Identify which cell holds the provided text, then report its [X, Y] central coordinate. 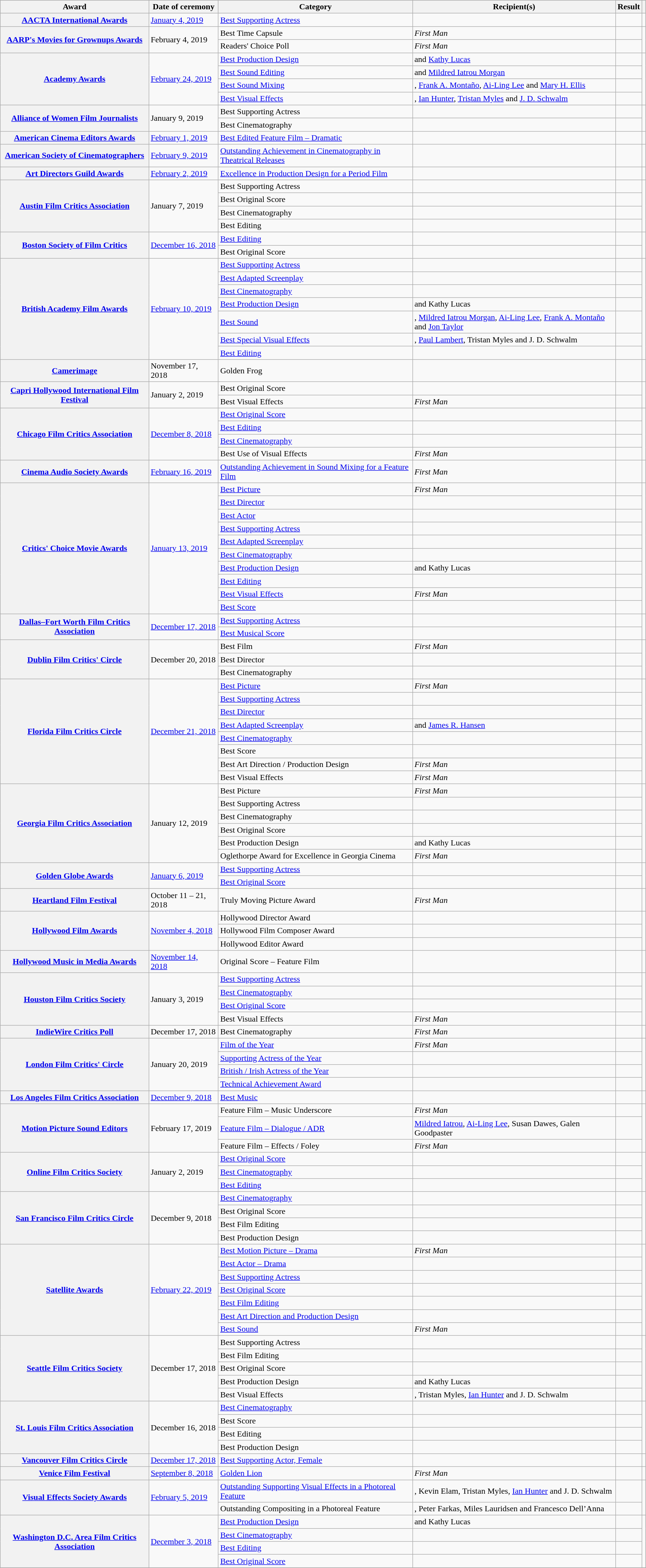
Readers' Choice Poll [315, 46]
January 4, 2019 [183, 20]
January 7, 2019 [183, 206]
Best Use of Visual Effects [315, 454]
November 14, 2018 [183, 961]
, Mildred Iatrou Morgan, Ai-Ling Lee, Frank A. Montaño and Jon Taylor [514, 322]
Feature Film – Effects / Foley [315, 1146]
London Film Critics' Circle [75, 1064]
and Mildred Iatrou Morgan [514, 72]
Chicago Film Critics Association [75, 434]
IndieWire Critics Poll [75, 1032]
Film of the Year [315, 1045]
Feature Film – Dialogue / ADR [315, 1128]
December 8, 2018 [183, 434]
Best Sound Editing [315, 72]
Florida Film Critics Circle [75, 732]
February 17, 2019 [183, 1128]
Georgia Film Critics Association [75, 823]
Venice Film Festival [75, 1473]
January 9, 2019 [183, 118]
Hollywood Music in Media Awards [75, 961]
Outstanding Supporting Visual Effects in a Photoreal Feature [315, 1491]
, Paul Lambert, Tristan Myles and J. D. Schwalm [514, 340]
January 12, 2019 [183, 823]
February 4, 2019 [183, 40]
Houston Film Critics Society [75, 999]
February 16, 2019 [183, 471]
February 9, 2019 [183, 156]
Camerimage [75, 370]
, Kevin Elam, Tristan Myles, Ian Hunter and J. D. Schwalm [514, 1491]
Oglethorpe Award for Excellence in Georgia Cinema [315, 856]
December 21, 2018 [183, 732]
Academy Awards [75, 79]
Alliance of Women Film Journalists [75, 118]
Best Sound Mixing [315, 85]
Heartland Film Festival [75, 900]
Golden Frog [315, 370]
, Ian Hunter, Tristan Myles and J. D. Schwalm [514, 98]
November 4, 2018 [183, 931]
British Academy Film Awards [75, 309]
Category [315, 7]
Hollywood Director Award [315, 918]
February 22, 2019 [183, 1290]
Best Edited Feature Film – Dramatic [315, 138]
Outstanding Achievement in Cinematography in Theatrical Releases [315, 156]
Online Film Critics Society [75, 1172]
, Peter Farkas, Miles Lauridsen and Francesco Dell’Anna [514, 1509]
Technical Achievement Award [315, 1084]
Seattle Film Critics Society [75, 1368]
AARP's Movies for Grownups Awards [75, 40]
American Cinema Editors Awards [75, 138]
Art Directors Guild Awards [75, 173]
Best Art Direction and Production Design [315, 1316]
October 11 – 21, 2018 [183, 900]
Best Music [315, 1097]
November 17, 2018 [183, 370]
Best Musical Score [315, 633]
Best Special Visual Effects [315, 340]
Los Angeles Film Critics Association [75, 1097]
Golden Lion [315, 1473]
Best Film [315, 647]
Critics' Choice Movie Awards [75, 548]
February 2, 2019 [183, 173]
Motion Picture Sound Editors [75, 1128]
Result [629, 7]
Vancouver Film Critics Circle [75, 1460]
September 8, 2018 [183, 1473]
Recipient(s) [514, 7]
British / Irish Actress of the Year [315, 1071]
Best Time Capsule [315, 33]
January 13, 2019 [183, 548]
Visual Effects Society Awards [75, 1497]
American Society of Cinematographers [75, 156]
San Francisco Film Critics Circle [75, 1218]
St. Louis Film Critics Association [75, 1427]
Supporting Actress of the Year [315, 1058]
Golden Globe Awards [75, 876]
Feature Film – Music Underscore [315, 1110]
Boston Society of Film Critics [75, 245]
January 6, 2019 [183, 876]
February 1, 2019 [183, 138]
February 5, 2019 [183, 1497]
January 3, 2019 [183, 999]
Washington D.C. Area Film Critics Association [75, 1542]
AACTA International Awards [75, 20]
Cinema Audio Society Awards [75, 471]
Capri Hollywood International Film Festival [75, 395]
Best Actor – Drama [315, 1263]
Dublin Film Critics' Circle [75, 660]
Best Actor [315, 515]
, Tristan Myles, Ian Hunter and J. D. Schwalm [514, 1395]
Outstanding Compositing in a Photoreal Feature [315, 1509]
Dallas–Fort Worth Film Critics Association [75, 627]
Original Score – Feature Film [315, 961]
Hollywood Film Composer Award [315, 931]
December 20, 2018 [183, 660]
Austin Film Critics Association [75, 206]
Best Art Direction / Production Design [315, 764]
Satellite Awards [75, 1290]
February 10, 2019 [183, 309]
Mildred Iatrou, Ai-Ling Lee, Susan Dawes, Galen Goodpaster [514, 1128]
Best Motion Picture – Drama [315, 1250]
Award [75, 7]
December 3, 2018 [183, 1542]
Hollywood Film Awards [75, 931]
Excellence in Production Design for a Period Film [315, 173]
February 24, 2019 [183, 79]
Outstanding Achievement in Sound Mixing for a Feature Film [315, 471]
, Frank A. Montaño, Ai-Ling Lee and Mary H. Ellis [514, 85]
Best Supporting Actor, Female [315, 1460]
January 20, 2019 [183, 1064]
Truly Moving Picture Award [315, 900]
Date of ceremony [183, 7]
and James R. Hansen [514, 725]
Hollywood Editor Award [315, 944]
